Locate the cell with the specified text and output its (X, Y) center coordinate. 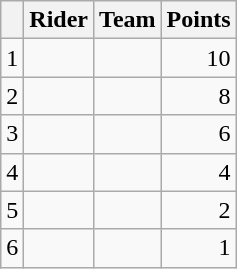
5 (12, 210)
10 (198, 58)
Points (198, 20)
Rider (59, 20)
Team (128, 20)
8 (198, 96)
3 (12, 134)
